Return the (X, Y) coordinate for the center point of the cell that contains the specified text.  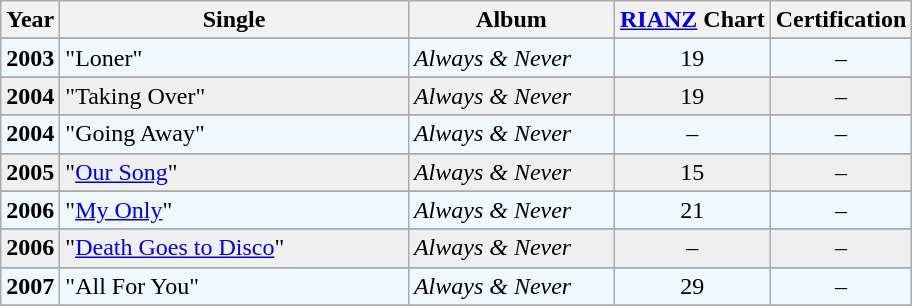
15 (692, 172)
"Death Goes to Disco" (234, 248)
2003 (30, 58)
"Our Song" (234, 172)
RIANZ Chart (692, 20)
"My Only" (234, 210)
"Loner" (234, 58)
21 (692, 210)
Album (511, 20)
"Going Away" (234, 134)
29 (692, 286)
Certification (841, 20)
2005 (30, 172)
Year (30, 20)
2007 (30, 286)
Single (234, 20)
"Taking Over" (234, 96)
"All For You" (234, 286)
